Return (X, Y) of the center of cell containing provided text 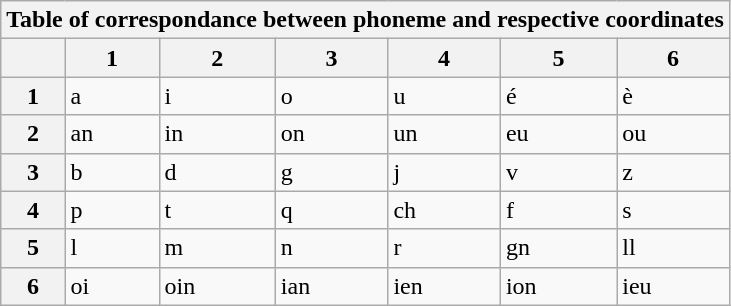
m (217, 248)
a (112, 96)
gn (558, 248)
ch (444, 210)
un (444, 134)
r (444, 248)
ian (332, 286)
ou (674, 134)
eu (558, 134)
q (332, 210)
oi (112, 286)
l (112, 248)
s (674, 210)
d (217, 172)
z (674, 172)
v (558, 172)
f (558, 210)
n (332, 248)
ieu (674, 286)
t (217, 210)
o (332, 96)
oin (217, 286)
ll (674, 248)
é (558, 96)
an (112, 134)
in (217, 134)
p (112, 210)
on (332, 134)
b (112, 172)
è (674, 96)
Table of correspondance between phoneme and respective coordinates (366, 20)
ien (444, 286)
u (444, 96)
i (217, 96)
ion (558, 286)
g (332, 172)
j (444, 172)
